Search for the cell housing the specified text and yield its (X, Y) center coordinate. 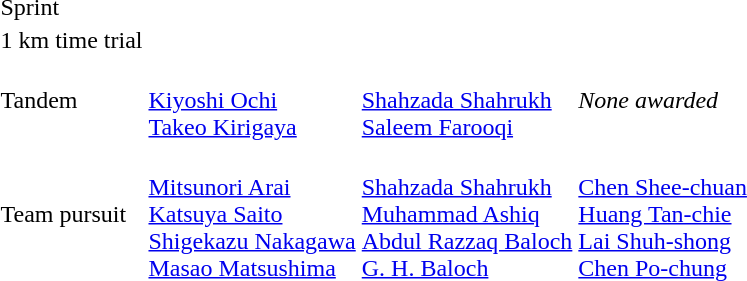
Shahzada ShahrukhSaleem Farooqi (467, 100)
Kiyoshi OchiTakeo Kirigaya (252, 100)
